Output the (x, y) coordinate of the center of the cell containing the given text.  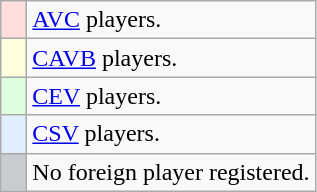
CEV players. (171, 96)
AVC players. (171, 20)
CAVB players. (171, 58)
CSV players. (171, 134)
No foreign player registered. (171, 172)
